Pinpoint the cell where the given text exists, returning its [X, Y] midpoint coordinate. 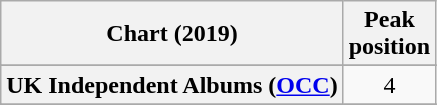
Peakposition [389, 34]
Chart (2019) [172, 34]
UK Independent Albums (OCC) [172, 85]
4 [389, 85]
